Capture the cell that displays the provided text and extract its [X, Y] central coordinate. 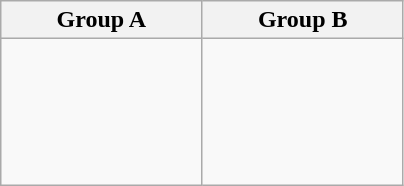
Group A [102, 20]
Group B [302, 20]
